Capture the cell that displays the provided text and extract its (X, Y) central coordinate. 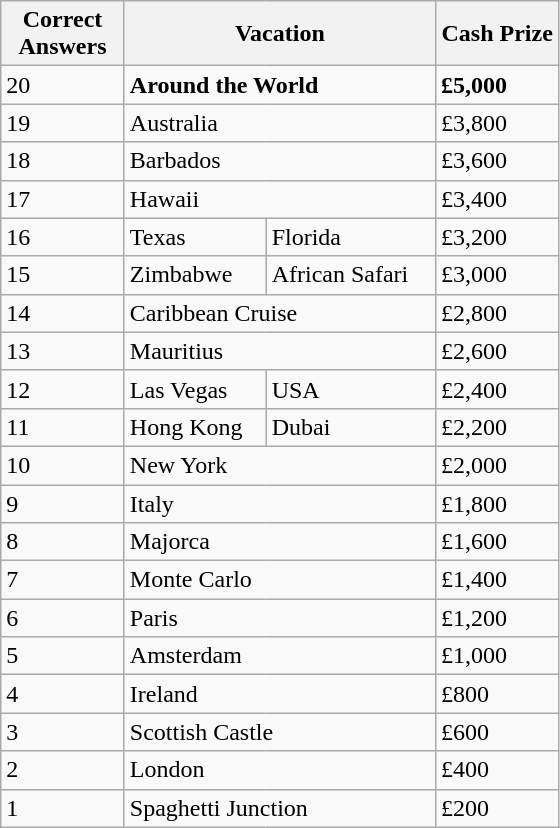
Hong Kong (195, 427)
Monte Carlo (280, 580)
13 (63, 351)
£1,400 (497, 580)
6 (63, 618)
Paris (280, 618)
Cash Prize (497, 34)
£3,400 (497, 199)
Correct Answers (63, 34)
11 (63, 427)
Florida (350, 237)
African Safari (350, 275)
£1,200 (497, 618)
5 (63, 656)
£3,600 (497, 161)
12 (63, 389)
Ireland (280, 694)
19 (63, 123)
Dubai (350, 427)
Mauritius (280, 351)
4 (63, 694)
7 (63, 580)
London (280, 770)
16 (63, 237)
1 (63, 808)
Italy (280, 503)
£2,600 (497, 351)
£600 (497, 732)
£800 (497, 694)
£2,400 (497, 389)
£5,000 (497, 85)
Spaghetti Junction (280, 808)
Hawaii (280, 199)
9 (63, 503)
Texas (195, 237)
10 (63, 465)
Vacation (280, 34)
£3,000 (497, 275)
8 (63, 542)
£200 (497, 808)
£2,200 (497, 427)
2 (63, 770)
Australia (280, 123)
£2,800 (497, 313)
14 (63, 313)
Barbados (280, 161)
New York (280, 465)
Zimbabwe (195, 275)
£400 (497, 770)
£1,600 (497, 542)
£3,800 (497, 123)
£1,800 (497, 503)
USA (350, 389)
£1,000 (497, 656)
17 (63, 199)
Majorca (280, 542)
Las Vegas (195, 389)
Around the World (280, 85)
Caribbean Cruise (280, 313)
20 (63, 85)
£2,000 (497, 465)
Scottish Castle (280, 732)
15 (63, 275)
£3,200 (497, 237)
Amsterdam (280, 656)
3 (63, 732)
18 (63, 161)
